Capture the cell that displays the provided text and extract its (x, y) central coordinate. 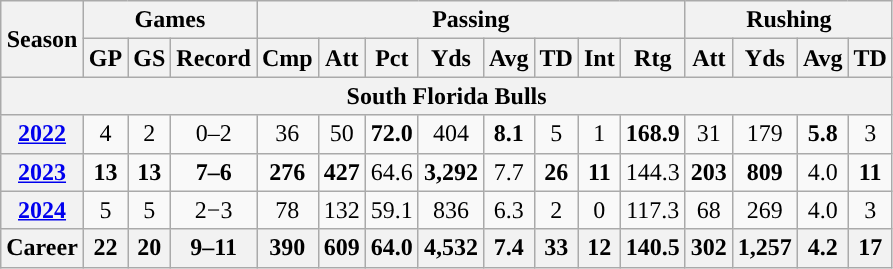
2024 (42, 210)
144.3 (652, 172)
Passing (470, 20)
Cmp (287, 58)
20 (150, 248)
72.0 (392, 134)
31 (708, 134)
609 (342, 248)
GP (105, 58)
17 (870, 248)
Games (170, 20)
404 (450, 134)
9–11 (214, 248)
269 (764, 210)
26 (556, 172)
4.2 (822, 248)
78 (287, 210)
Season (42, 39)
179 (764, 134)
0–2 (214, 134)
7.4 (508, 248)
64.6 (392, 172)
1,257 (764, 248)
7.7 (508, 172)
36 (287, 134)
1 (599, 134)
Rushing (788, 20)
809 (764, 172)
276 (287, 172)
168.9 (652, 134)
Record (214, 58)
33 (556, 248)
6.3 (508, 210)
302 (708, 248)
8.1 (508, 134)
68 (708, 210)
2023 (42, 172)
50 (342, 134)
4 (105, 134)
3,292 (450, 172)
South Florida Bulls (447, 96)
59.1 (392, 210)
64.0 (392, 248)
Career (42, 248)
836 (450, 210)
12 (599, 248)
427 (342, 172)
Int (599, 58)
203 (708, 172)
5.8 (822, 134)
Rtg (652, 58)
132 (342, 210)
2−3 (214, 210)
7–6 (214, 172)
2022 (42, 134)
140.5 (652, 248)
GS (150, 58)
390 (287, 248)
Pct (392, 58)
117.3 (652, 210)
4,532 (450, 248)
0 (599, 210)
22 (105, 248)
